Detect which cell encompasses the target text, then output its (X, Y) center coordinate. 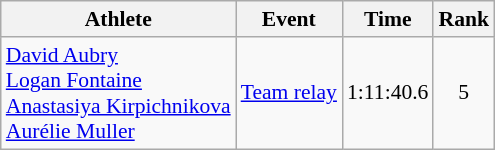
5 (464, 93)
David Aubry Logan Fontaine Anastasiya Kirpichnikova Aurélie Muller (118, 93)
1:11:40.6 (388, 93)
Event (289, 19)
Athlete (118, 19)
Team relay (289, 93)
Time (388, 19)
Rank (464, 19)
